Identify which cell holds the provided text, then report its (X, Y) central coordinate. 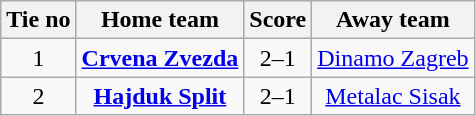
1 (38, 58)
Away team (393, 20)
Crvena Zvezda (160, 58)
Home team (160, 20)
Dinamo Zagreb (393, 58)
2 (38, 96)
Tie no (38, 20)
Hajduk Split (160, 96)
Score (278, 20)
Metalac Sisak (393, 96)
